Return the [x, y] coordinate for the center point of the cell that contains the specified text.  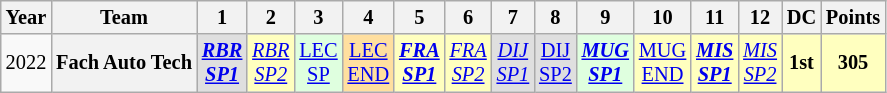
Year [26, 17]
FRASP1 [419, 63]
1 [222, 17]
305 [853, 63]
LECSP [318, 63]
FRASP2 [468, 63]
3 [318, 17]
2 [270, 17]
Team [124, 17]
DIJSP1 [514, 63]
11 [714, 17]
12 [760, 17]
5 [419, 17]
DC [802, 17]
RBRSP1 [222, 63]
8 [556, 17]
Points [853, 17]
7 [514, 17]
MISSP2 [760, 63]
LECEND [369, 63]
MISSP1 [714, 63]
6 [468, 17]
10 [662, 17]
9 [606, 17]
RBRSP2 [270, 63]
1st [802, 63]
MUGEND [662, 63]
DIJSP2 [556, 63]
MUGSP1 [606, 63]
2022 [26, 63]
4 [369, 17]
Fach Auto Tech [124, 63]
